Capture the cell that displays the provided text and extract its (X, Y) central coordinate. 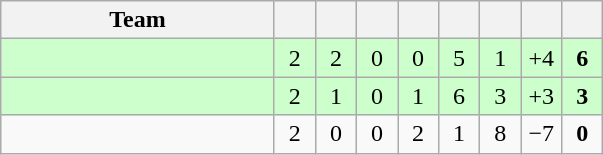
+3 (542, 96)
Team (138, 20)
5 (460, 58)
8 (500, 134)
+4 (542, 58)
−7 (542, 134)
